Return the (X, Y) coordinate for the center point of the cell that contains the specified text.  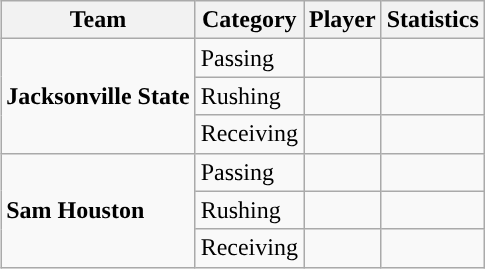
Sam Houston (98, 210)
Player (343, 20)
Team (98, 20)
Category (249, 20)
Statistics (432, 20)
Jacksonville State (98, 96)
